Detect which cell encompasses the target text, then output its (X, Y) center coordinate. 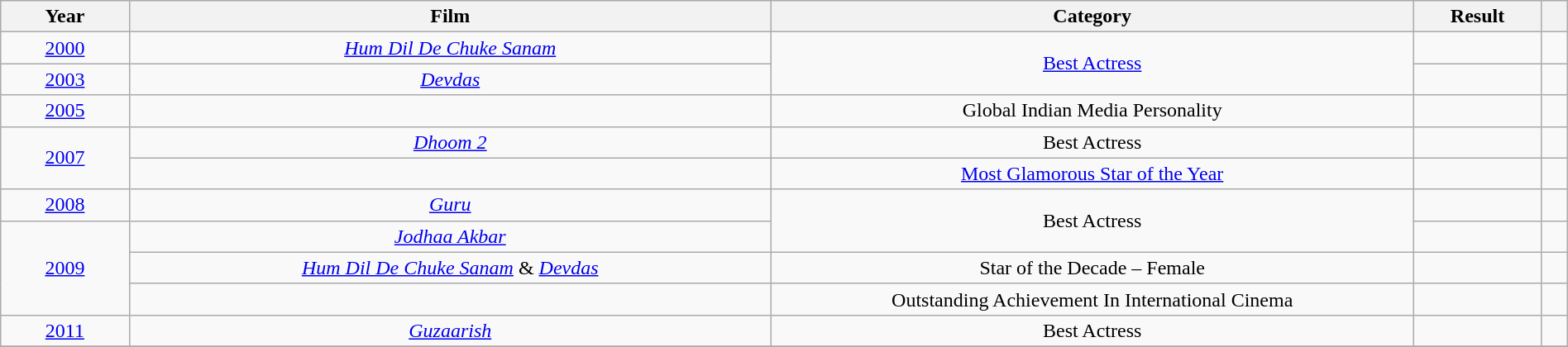
Film (450, 17)
Guru (450, 205)
Result (1477, 17)
2011 (65, 330)
Outstanding Achievement In International Cinema (1092, 299)
2005 (65, 111)
2008 (65, 205)
2003 (65, 79)
Category (1092, 17)
Year (65, 17)
Guzaarish (450, 330)
Devdas (450, 79)
Hum Dil De Chuke Sanam (450, 48)
2009 (65, 268)
Jodhaa Akbar (450, 236)
Dhoom 2 (450, 142)
Hum Dil De Chuke Sanam & Devdas (450, 268)
Star of the Decade – Female (1092, 268)
2000 (65, 48)
Most Glamorous Star of the Year (1092, 173)
Global Indian Media Personality (1092, 111)
2007 (65, 158)
